Find where the given text appears and provide that cell's center as [X, Y] coordinate. 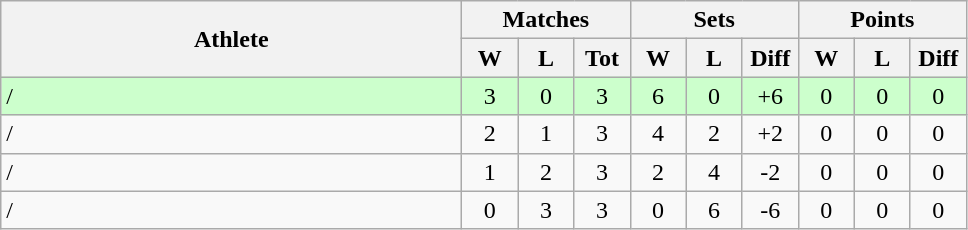
-6 [770, 210]
+2 [770, 134]
+6 [770, 96]
-2 [770, 172]
Sets [714, 20]
Matches [546, 20]
Athlete [232, 39]
Points [882, 20]
Tot [602, 58]
